Provide the [X, Y] coordinate of the cell's center where the given text is located.  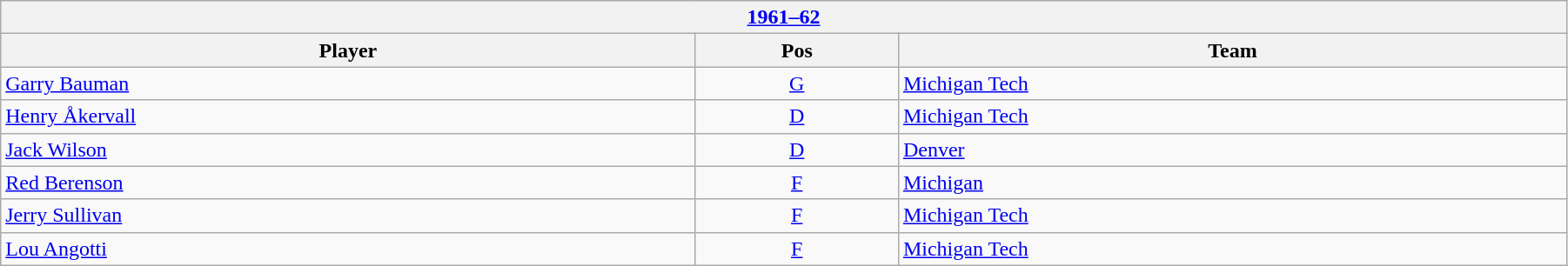
Pos [797, 50]
1961–62 [784, 17]
Michigan [1232, 183]
Team [1232, 50]
Player [348, 50]
G [797, 83]
Jerry Sullivan [348, 216]
Garry Bauman [348, 83]
Henry Åkervall [348, 116]
Jack Wilson [348, 150]
Red Berenson [348, 183]
Denver [1232, 150]
Lou Angotti [348, 249]
